Determine the [x, y] coordinate at the center of the cell enclosing the given text.  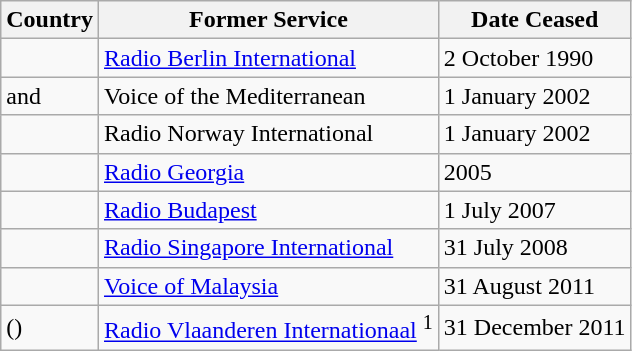
Former Service [268, 20]
Radio Vlaanderen Internationaal 1 [268, 328]
and [50, 96]
Voice of the Mediterranean [268, 96]
31 July 2008 [534, 248]
31 August 2011 [534, 286]
Radio Georgia [268, 172]
1 July 2007 [534, 210]
Radio Norway International [268, 134]
31 December 2011 [534, 328]
() [50, 328]
Date Ceased [534, 20]
2005 [534, 172]
Radio Singapore International [268, 248]
Country [50, 20]
2 October 1990 [534, 58]
Radio Budapest [268, 210]
Radio Berlin International [268, 58]
Voice of Malaysia [268, 286]
